Locate the cell with the specified text and output its (X, Y) center coordinate. 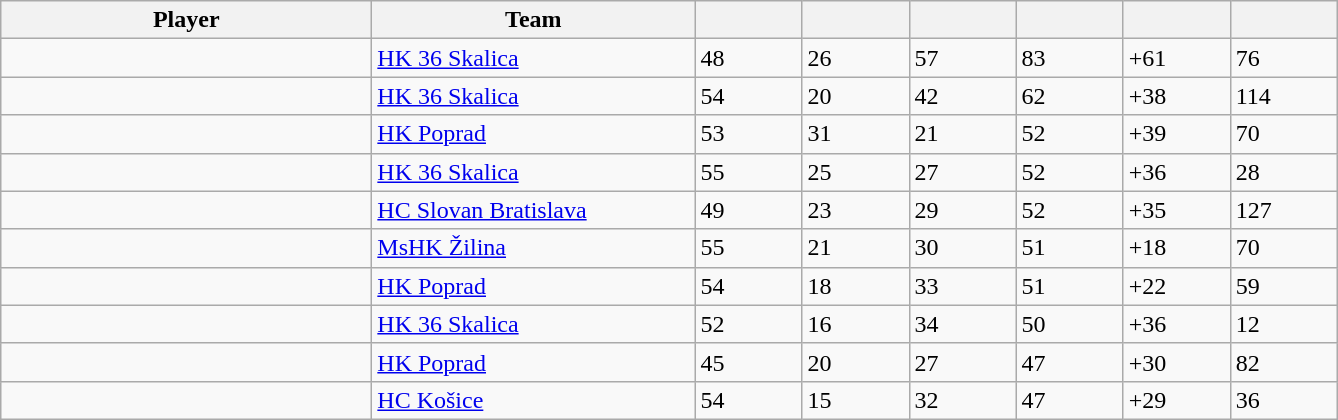
HC Košice (534, 400)
29 (962, 210)
16 (856, 324)
Team (534, 20)
+30 (1176, 362)
15 (856, 400)
45 (748, 362)
36 (1284, 400)
28 (1284, 172)
25 (856, 172)
+29 (1176, 400)
48 (748, 58)
+18 (1176, 248)
42 (962, 96)
53 (748, 134)
114 (1284, 96)
Player (186, 20)
+61 (1176, 58)
34 (962, 324)
12 (1284, 324)
+35 (1176, 210)
31 (856, 134)
82 (1284, 362)
127 (1284, 210)
59 (1284, 286)
23 (856, 210)
83 (1070, 58)
26 (856, 58)
76 (1284, 58)
49 (748, 210)
50 (1070, 324)
30 (962, 248)
+38 (1176, 96)
MsHK Žilina (534, 248)
33 (962, 286)
18 (856, 286)
HC Slovan Bratislava (534, 210)
57 (962, 58)
+22 (1176, 286)
+39 (1176, 134)
62 (1070, 96)
32 (962, 400)
